Extract the (x, y) coordinate from the center of the cell holding the provided text.  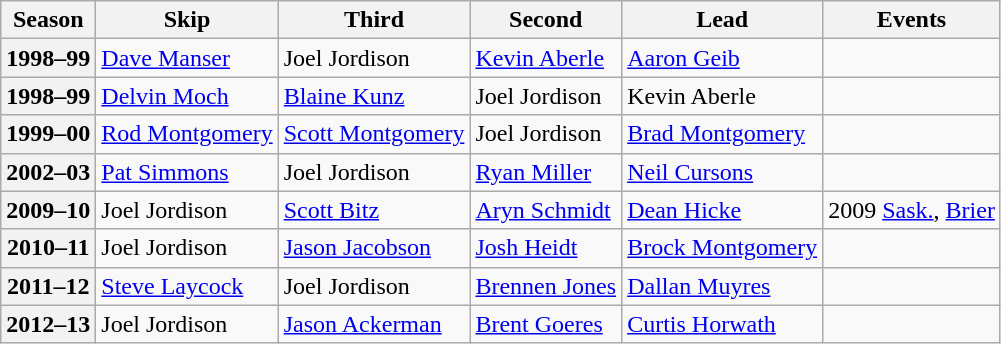
Dave Manser (187, 58)
Brent Goeres (546, 324)
Scott Bitz (374, 210)
Lead (722, 20)
Curtis Horwath (722, 324)
2012–13 (48, 324)
2009 Sask., Brier (912, 210)
Josh Heidt (546, 248)
Events (912, 20)
Season (48, 20)
Ryan Miller (546, 172)
2011–12 (48, 286)
2009–10 (48, 210)
Blaine Kunz (374, 96)
Brad Montgomery (722, 134)
Dean Hicke (722, 210)
1999–00 (48, 134)
Scott Montgomery (374, 134)
Steve Laycock (187, 286)
Second (546, 20)
Pat Simmons (187, 172)
Skip (187, 20)
Brennen Jones (546, 286)
Third (374, 20)
Jason Jacobson (374, 248)
2002–03 (48, 172)
Delvin Moch (187, 96)
Neil Cursons (722, 172)
2010–11 (48, 248)
Aaron Geib (722, 58)
Jason Ackerman (374, 324)
Aryn Schmidt (546, 210)
Brock Montgomery (722, 248)
Rod Montgomery (187, 134)
Dallan Muyres (722, 286)
